Return [x, y] of the center of cell containing provided text 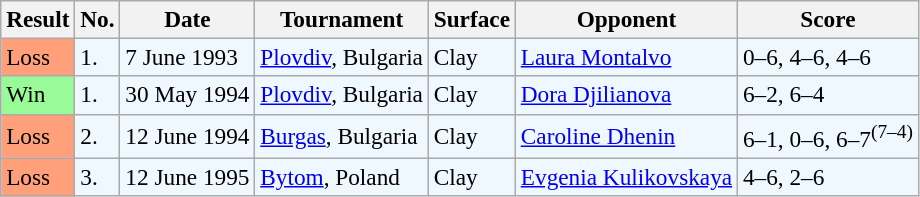
Caroline Dhenin [626, 136]
6–1, 0–6, 6–7(7–4) [828, 136]
Dora Djilianova [626, 95]
Bytom, Poland [342, 177]
Evgenia Kulikovskaya [626, 177]
2. [98, 136]
12 June 1994 [188, 136]
Date [188, 19]
6–2, 6–4 [828, 95]
Result [38, 19]
Win [38, 95]
30 May 1994 [188, 95]
Burgas, Bulgaria [342, 136]
7 June 1993 [188, 57]
3. [98, 177]
Surface [472, 19]
Score [828, 19]
0–6, 4–6, 4–6 [828, 57]
Opponent [626, 19]
4–6, 2–6 [828, 177]
Laura Montalvo [626, 57]
Tournament [342, 19]
No. [98, 19]
12 June 1995 [188, 177]
